Find where the given text appears and provide that cell's center as (X, Y) coordinate. 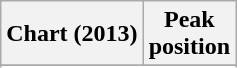
Chart (2013) (72, 34)
Peak position (189, 34)
